Determine the [X, Y] coordinate at the center of the cell enclosing the given text.  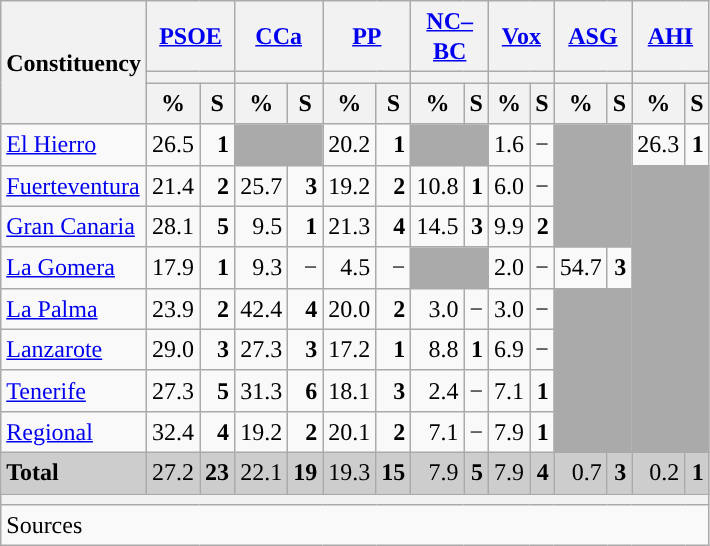
25.7 [262, 186]
8.8 [438, 350]
9.9 [510, 226]
21.4 [172, 186]
CCa [279, 36]
18.1 [350, 390]
Tenerife [74, 390]
29.0 [172, 350]
23 [218, 472]
26.3 [658, 144]
28.1 [172, 226]
Total [74, 472]
1.6 [510, 144]
Regional [74, 432]
0.2 [658, 472]
Lanzarote [74, 350]
9.5 [262, 226]
6 [306, 390]
31.3 [262, 390]
32.4 [172, 432]
22.1 [262, 472]
26.5 [172, 144]
19 [306, 472]
20.2 [350, 144]
6.0 [510, 186]
2.0 [510, 268]
ASG [592, 36]
15 [394, 472]
AHI [670, 36]
PP [367, 36]
9.3 [262, 268]
La Palma [74, 308]
2.4 [438, 390]
20.0 [350, 308]
27.2 [172, 472]
10.8 [438, 186]
23.9 [172, 308]
21.3 [350, 226]
17.2 [350, 350]
NC–BC [450, 36]
6.9 [510, 350]
Constituency [74, 62]
0.7 [580, 472]
4.5 [350, 268]
Gran Canaria [74, 226]
14.5 [438, 226]
La Gomera [74, 268]
42.4 [262, 308]
19.3 [350, 472]
PSOE [190, 36]
El Hierro [74, 144]
Sources [355, 526]
17.9 [172, 268]
Vox [522, 36]
54.7 [580, 268]
Fuerteventura [74, 186]
20.1 [350, 432]
